Identify which cell holds the provided text, then report its (x, y) central coordinate. 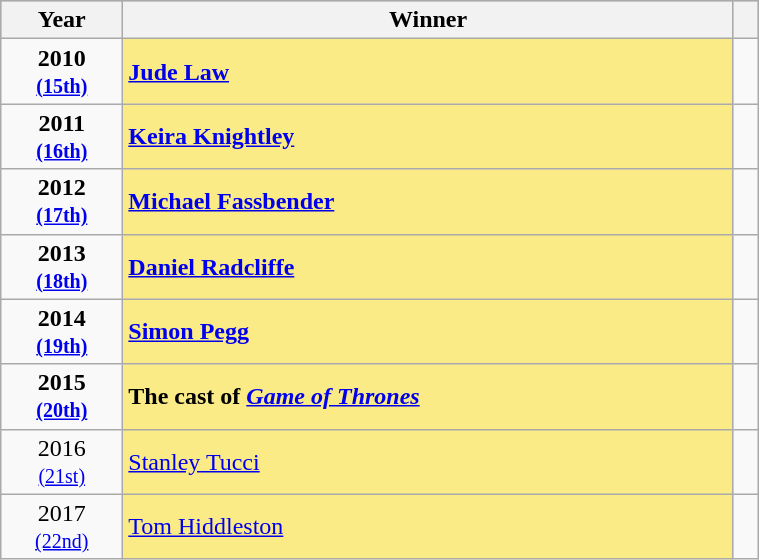
Winner (428, 20)
2016 (21st) (62, 462)
The cast of Game of Thrones (428, 396)
Jude Law (428, 72)
2015 (20th) (62, 396)
Year (62, 20)
2011 (16th) (62, 136)
Tom Hiddleston (428, 526)
2010 (15th) (62, 72)
Michael Fassbender (428, 202)
2012 (17th) (62, 202)
Keira Knightley (428, 136)
Stanley Tucci (428, 462)
2013 (18th) (62, 266)
Simon Pegg (428, 332)
2014 (19th) (62, 332)
Daniel Radcliffe (428, 266)
2017 (22nd) (62, 526)
